Scan for the cell matching the given text and deliver its (x, y) coordinate at center. 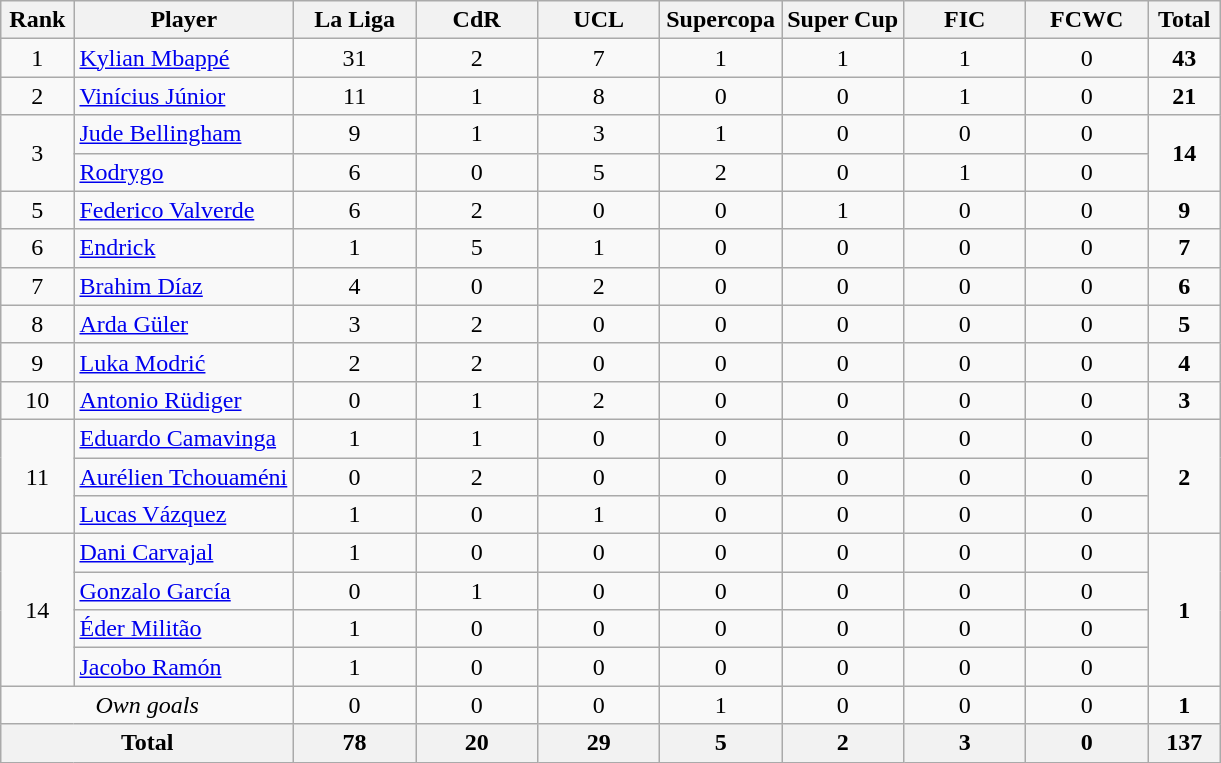
10 (38, 400)
Endrick (184, 248)
Éder Militão (184, 629)
Brahim Díaz (184, 286)
Eduardo Camavinga (184, 438)
Antonio Rüdiger (184, 400)
UCL (599, 20)
20 (477, 743)
Vinícius Júnior (184, 96)
Super Cup (843, 20)
Kylian Mbappé (184, 58)
Rodrygo (184, 172)
137 (1184, 743)
Player (184, 20)
Arda Güler (184, 324)
Lucas Vázquez (184, 515)
Own goals (148, 705)
31 (355, 58)
FIC (965, 20)
43 (1184, 58)
Supercopa (721, 20)
Rank (38, 20)
21 (1184, 96)
Federico Valverde (184, 210)
Gonzalo García (184, 591)
Jude Bellingham (184, 134)
Dani Carvajal (184, 553)
Luka Modrić (184, 362)
FCWC (1087, 20)
CdR (477, 20)
29 (599, 743)
La Liga (355, 20)
78 (355, 743)
Aurélien Tchouaméni (184, 477)
Jacobo Ramón (184, 667)
